Scan for the cell matching the given text and deliver its (x, y) coordinate at center. 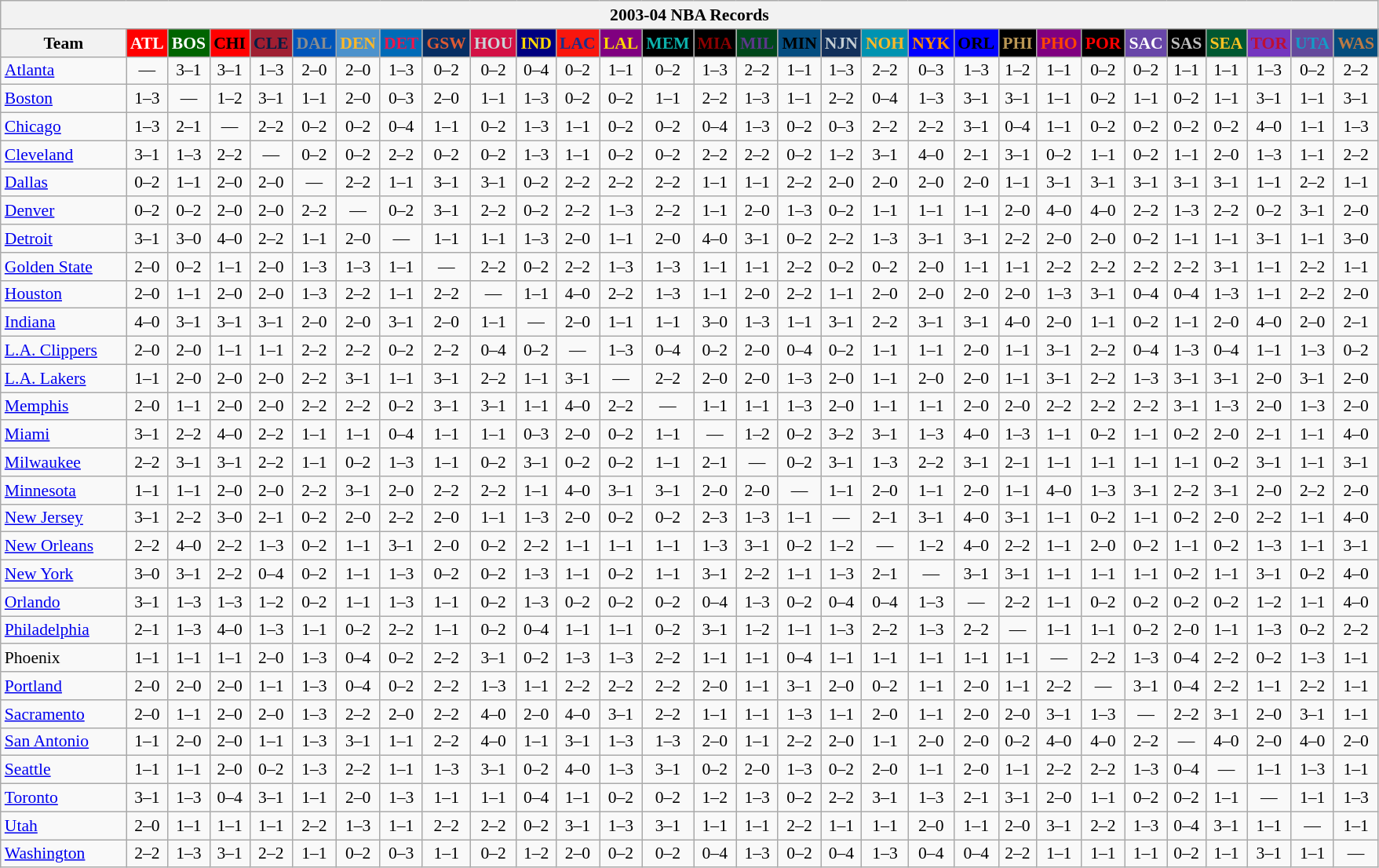
ATL (148, 43)
SAS (1187, 43)
Miami (64, 435)
Team (64, 43)
WAS (1356, 43)
NOH (885, 43)
HOU (493, 43)
Atlanta (64, 71)
PHI (1017, 43)
Philadelphia (64, 630)
Golden State (64, 267)
Toronto (64, 798)
2003-04 NBA Records (689, 15)
Minnesota (64, 491)
ORL (976, 43)
GSW (446, 43)
L.A. Lakers (64, 378)
Washington (64, 854)
NYK (931, 43)
MIN (799, 43)
San Antonio (64, 742)
DAL (315, 43)
New Jersey (64, 518)
DET (402, 43)
L.A. Clippers (64, 351)
Milwaukee (64, 462)
LAL (622, 43)
Cleveland (64, 155)
MIL (757, 43)
Houston (64, 294)
Phoenix (64, 658)
2–3 (715, 518)
Indiana (64, 323)
BOS (188, 43)
Memphis (64, 407)
New Orleans (64, 546)
UTA (1312, 43)
Sacramento (64, 714)
Chicago (64, 127)
3–2 (841, 435)
SEA (1226, 43)
CLE (272, 43)
Boston (64, 99)
CHI (229, 43)
Portland (64, 686)
IND (536, 43)
Detroit (64, 239)
New York (64, 574)
SAC (1146, 43)
PHO (1060, 43)
Utah (64, 826)
NJN (841, 43)
POR (1104, 43)
Denver (64, 211)
MEM (667, 43)
Orlando (64, 602)
Dallas (64, 183)
LAC (578, 43)
MIA (715, 43)
TOR (1270, 43)
DEN (358, 43)
Seattle (64, 770)
